Return [X, Y] of the center of cell containing provided text 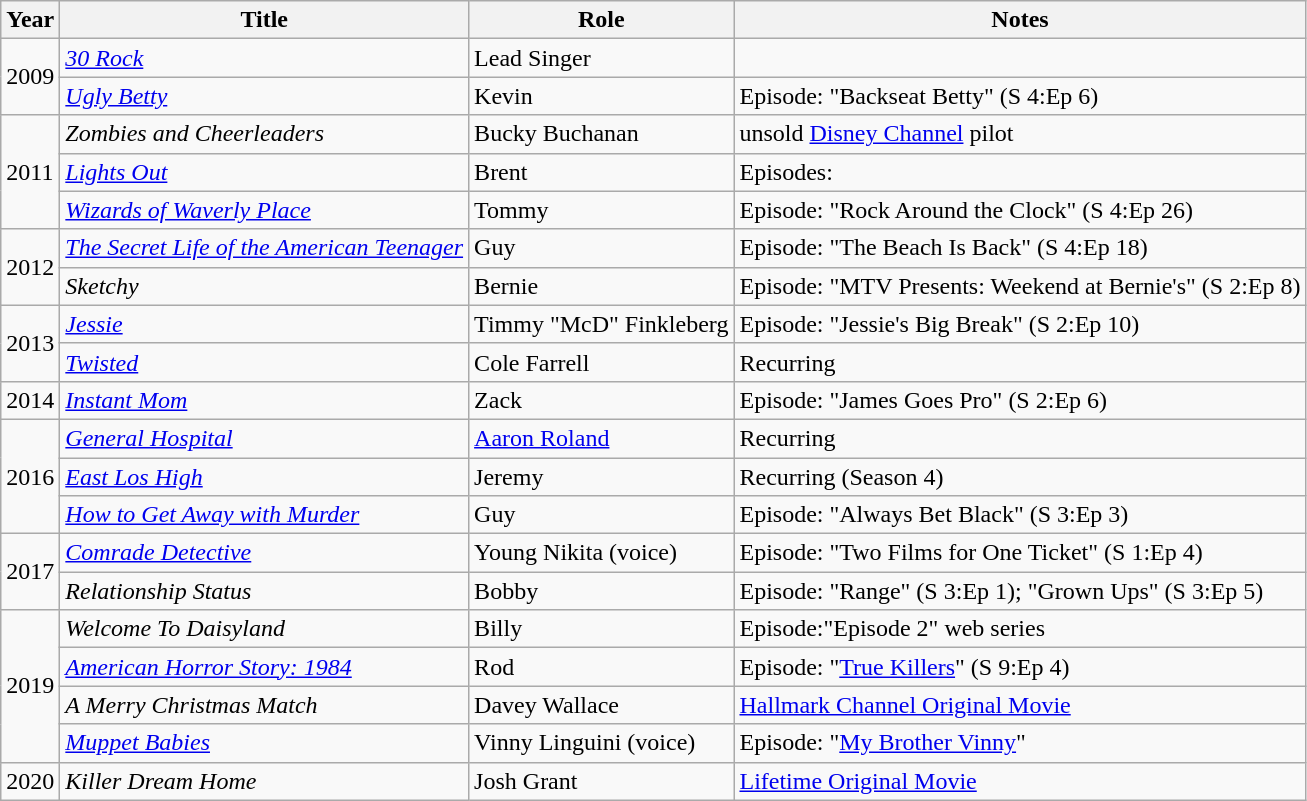
Welcome To Daisyland [264, 629]
2014 [30, 400]
Title [264, 20]
Billy [602, 629]
Kevin [602, 96]
Year [30, 20]
Episode:"Episode 2" web series [1020, 629]
Rod [602, 667]
Jessie [264, 324]
Twisted [264, 362]
Wizards of Waverly Place [264, 210]
East Los High [264, 477]
Tommy [602, 210]
Bobby [602, 591]
Notes [1020, 20]
2016 [30, 476]
Zombies and Cheerleaders [264, 134]
American Horror Story: 1984 [264, 667]
Killer Dream Home [264, 781]
2017 [30, 572]
Instant Mom [264, 400]
unsold Disney Channel pilot [1020, 134]
Episode: "True Killers" (S 9:Ep 4) [1020, 667]
Lifetime Original Movie [1020, 781]
Episode: "Range" (S 3:Ep 1); "Grown Ups" (S 3:Ep 5) [1020, 591]
Episode: "James Goes Pro" (S 2:Ep 6) [1020, 400]
Vinny Linguini (voice) [602, 743]
Recurring (Season 4) [1020, 477]
30 Rock [264, 58]
Young Nikita (voice) [602, 553]
Davey Wallace [602, 705]
2011 [30, 172]
Aaron Roland [602, 438]
2020 [30, 781]
Bernie [602, 286]
A Merry Christmas Match [264, 705]
Episode: "My Brother Vinny" [1020, 743]
The Secret Life of the American Teenager [264, 248]
Brent [602, 172]
2012 [30, 267]
2013 [30, 343]
Episode: "The Beach Is Back" (S 4:Ep 18) [1020, 248]
Zack [602, 400]
Lights Out [264, 172]
Cole Farrell [602, 362]
Episode: "Always Bet Black" (S 3:Ep 3) [1020, 515]
Ugly Betty [264, 96]
Episode: "Backseat Betty" (S 4:Ep 6) [1020, 96]
Episode: "MTV Presents: Weekend at Bernie's" (S 2:Ep 8) [1020, 286]
Episode: "Rock Around the Clock" (S 4:Ep 26) [1020, 210]
Comrade Detective [264, 553]
Muppet Babies [264, 743]
Episode: "Two Films for One Ticket" (S 1:Ep 4) [1020, 553]
2009 [30, 77]
Jeremy [602, 477]
Bucky Buchanan [602, 134]
Relationship Status [264, 591]
Episodes: [1020, 172]
Lead Singer [602, 58]
Episode: "Jessie's Big Break" (S 2:Ep 10) [1020, 324]
Josh Grant [602, 781]
Sketchy [264, 286]
2019 [30, 686]
General Hospital [264, 438]
Hallmark Channel Original Movie [1020, 705]
How to Get Away with Murder [264, 515]
Role [602, 20]
Timmy "McD" Finkleberg [602, 324]
